Find where the given text appears and provide that cell's center as [x, y] coordinate. 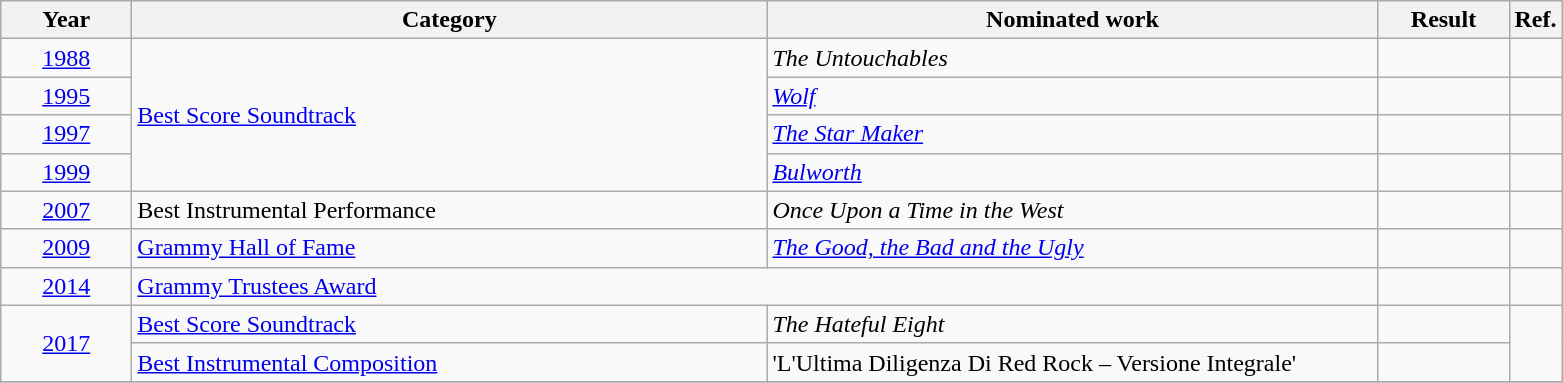
2014 [66, 286]
Year [66, 20]
The Untouchables [1072, 58]
Ref. [1536, 20]
The Hateful Eight [1072, 324]
1995 [66, 96]
The Star Maker [1072, 134]
Nominated work [1072, 20]
2007 [66, 210]
Grammy Trustees Award [755, 286]
Grammy Hall of Fame [450, 248]
Best Instrumental Composition [450, 362]
Result [1444, 20]
1988 [66, 58]
Once Upon a Time in the West [1072, 210]
Wolf [1072, 96]
The Good, the Bad and the Ugly [1072, 248]
Best Instrumental Performance [450, 210]
2009 [66, 248]
1997 [66, 134]
'L'Ultima Diligenza Di Red Rock – Versione Integrale' [1072, 362]
Category [450, 20]
1999 [66, 172]
2017 [66, 343]
Bulworth [1072, 172]
